Detect which cell encompasses the target text, then output its (x, y) center coordinate. 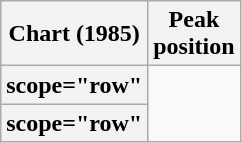
Peakposition (194, 34)
Chart (1985) (74, 34)
